Find where the given text appears and provide that cell's center as [x, y] coordinate. 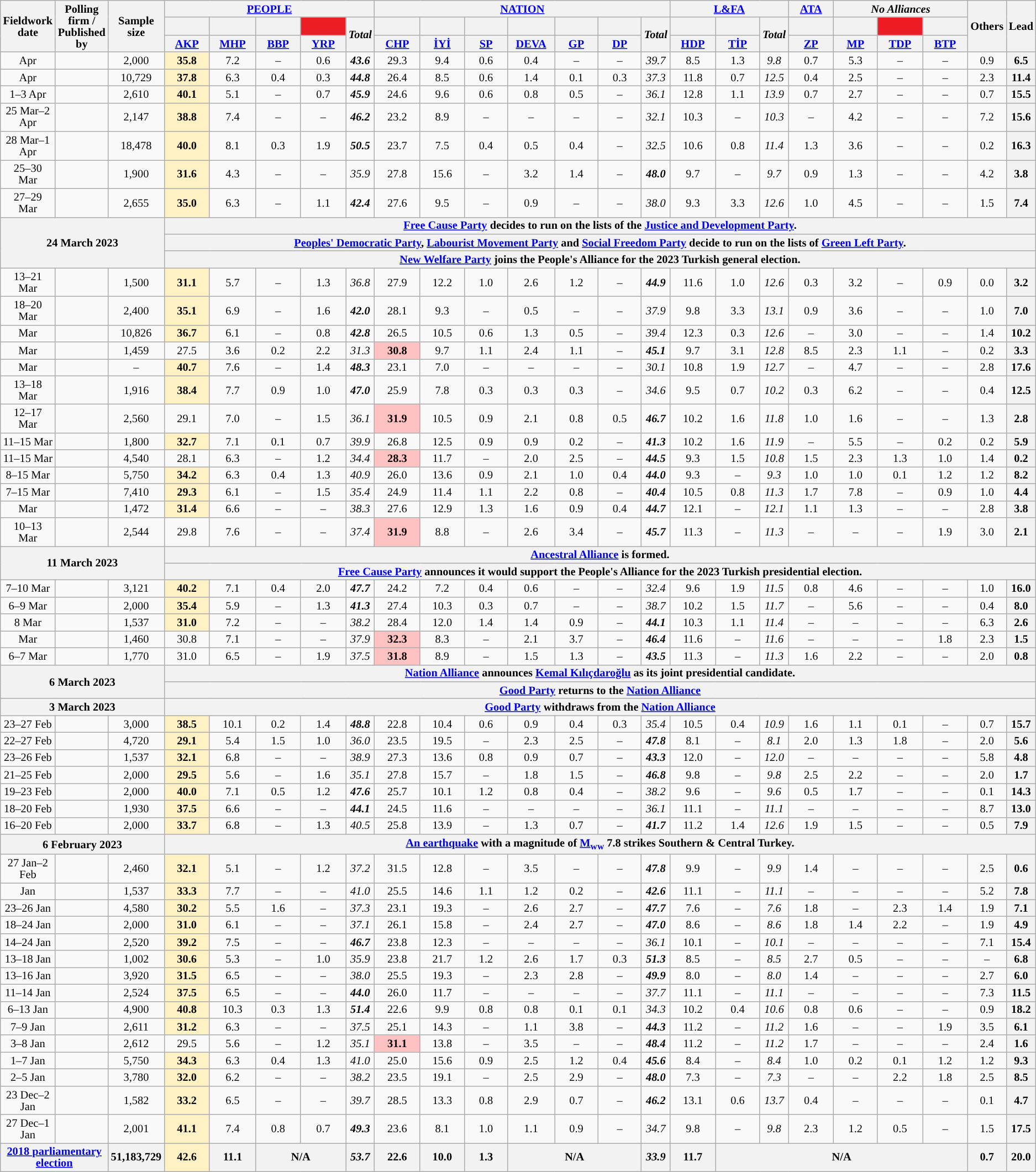
38.8 [187, 117]
26.4 [397, 77]
6 February 2023 [82, 844]
38.4 [187, 390]
25.0 [397, 1061]
44.7 [656, 509]
CHP [397, 43]
49.3 [360, 1129]
41.7 [656, 826]
7–9 Jan [28, 1027]
39.4 [656, 334]
3,000 [136, 724]
10.0 [442, 1157]
23.7 [397, 146]
4.4 [1021, 492]
4.5 [856, 203]
39.9 [360, 441]
3,780 [136, 1078]
AKP [187, 43]
25.7 [397, 791]
18–24 Jan [28, 925]
26.5 [397, 334]
37.4 [360, 532]
51,183,729 [136, 1157]
1,002 [136, 959]
2,001 [136, 1129]
22–27 Feb [28, 740]
7–10 Mar [28, 588]
38.5 [187, 724]
28 Mar–1 Apr [28, 146]
2,524 [136, 992]
43.6 [360, 61]
30.1 [656, 367]
9.4 [442, 61]
12.2 [442, 282]
2018 parliamentary election [54, 1157]
37.8 [187, 77]
48.8 [360, 724]
40.9 [360, 475]
3.1 [738, 350]
10.9 [774, 724]
27.4 [397, 606]
27–29 Mar [28, 203]
24.6 [397, 94]
15.8 [442, 925]
12.9 [442, 509]
2,520 [136, 942]
DEVA [532, 43]
5.7 [232, 282]
31.6 [187, 174]
43.3 [656, 758]
34.4 [360, 459]
6–13 Jan [28, 1010]
Free Cause Party decides to run on the lists of the Justice and Development Party. [600, 225]
8–15 Mar [28, 475]
40.8 [187, 1010]
32.7 [187, 441]
19.5 [442, 740]
44.5 [656, 459]
37.2 [360, 868]
13–18 Mar [28, 390]
30.2 [187, 908]
13.7 [774, 1100]
NATION [523, 9]
An earthquake with a magnitude of Mww 7.8 strikes Southern & Central Turkey. [600, 844]
1,800 [136, 441]
8.8 [442, 532]
2–5 Jan [28, 1078]
16.0 [1021, 588]
25.8 [397, 826]
SP [486, 43]
26.1 [397, 925]
24.2 [397, 588]
Nation Alliance announces Kemal Kılıçdaroğlu as its joint presidential candidate. [600, 673]
33.7 [187, 826]
1–3 Apr [28, 94]
İYİ [442, 43]
25.9 [397, 390]
1,500 [136, 282]
1,460 [136, 639]
17.5 [1021, 1129]
6–7 Mar [28, 656]
1,582 [136, 1100]
40.7 [187, 367]
30.6 [187, 959]
3 March 2023 [82, 707]
31.4 [187, 509]
35.0 [187, 203]
5.2 [987, 891]
4,900 [136, 1010]
34.2 [187, 475]
51.3 [656, 959]
6.9 [232, 311]
44.8 [360, 77]
27.5 [187, 350]
Good Party withdraws from the Nation Alliance [600, 707]
10.4 [442, 724]
1,930 [136, 809]
24.5 [397, 809]
32.3 [397, 639]
20.0 [1021, 1157]
8.3 [442, 639]
2,560 [136, 419]
24.9 [397, 492]
16–20 Feb [28, 826]
2,610 [136, 94]
44.3 [656, 1027]
32.5 [656, 146]
31.2 [187, 1027]
40.1 [187, 94]
24 March 2023 [82, 243]
26.8 [397, 441]
23.6 [397, 1129]
2,655 [136, 203]
27.3 [397, 758]
15.4 [1021, 942]
36.8 [360, 282]
25 Mar–2 Apr [28, 117]
15.5 [1021, 94]
3.4 [577, 532]
Jan [28, 891]
18,478 [136, 146]
40.4 [656, 492]
6.0 [1021, 976]
2,147 [136, 117]
16.3 [1021, 146]
38.9 [360, 758]
2,612 [136, 1043]
43.5 [656, 656]
27 Jan–2 Feb [28, 868]
19–23 Feb [28, 791]
42.0 [360, 311]
8.7 [987, 809]
41.1 [187, 1129]
ATA [811, 9]
27 Dec–1 Jan [28, 1129]
11 March 2023 [82, 563]
DP [619, 43]
4,720 [136, 740]
13.3 [442, 1100]
23 Dec–2 Jan [28, 1100]
27.9 [397, 282]
3,920 [136, 976]
39.2 [187, 942]
HDP [693, 43]
1,472 [136, 509]
Others [987, 26]
3–8 Jan [28, 1043]
7–15 Mar [28, 492]
11–14 Jan [28, 992]
36.7 [187, 334]
PEOPLE [270, 9]
33.3 [187, 891]
45.7 [656, 532]
35.8 [187, 61]
21–25 Feb [28, 775]
45.1 [656, 350]
7,410 [136, 492]
31.8 [397, 656]
37.1 [360, 925]
34.6 [656, 390]
14.6 [442, 891]
13.8 [442, 1043]
BBP [278, 43]
33.9 [656, 1157]
3.7 [577, 639]
3,121 [136, 588]
38.7 [656, 606]
4.8 [1021, 758]
18–20 Mar [28, 311]
8 Mar [28, 622]
1,900 [136, 174]
11.9 [774, 441]
42.4 [360, 203]
13–21 Mar [28, 282]
28.4 [397, 622]
53.7 [360, 1157]
40.2 [187, 588]
10,826 [136, 334]
8.2 [1021, 475]
50.5 [360, 146]
28.3 [397, 459]
ZP [811, 43]
L&FA [729, 9]
YRP [323, 43]
51.4 [360, 1010]
25.1 [397, 1027]
23–26 Feb [28, 758]
Good Party returns to the Nation Alliance [600, 690]
6–9 Mar [28, 606]
14–24 Jan [28, 942]
2,400 [136, 311]
45.6 [656, 1061]
New Welfare Party joins the People's Alliance for the 2023 Turkish general election. [600, 260]
Fieldwork date [28, 26]
25–30 Mar [28, 174]
No Alliances [901, 9]
48.4 [656, 1043]
4.6 [856, 588]
10,729 [136, 77]
Sample size [136, 26]
13–16 Jan [28, 976]
13.0 [1021, 809]
TDP [900, 43]
47.6 [360, 791]
32.0 [187, 1078]
40.5 [360, 826]
10–13 Mar [28, 532]
4,540 [136, 459]
MHP [232, 43]
32.4 [656, 588]
23–26 Jan [28, 908]
33.2 [187, 1100]
36.0 [360, 740]
21.7 [442, 959]
48.3 [360, 367]
37.7 [656, 992]
TİP [738, 43]
46.4 [656, 639]
42.8 [360, 334]
GP [577, 43]
1,459 [136, 350]
2,544 [136, 532]
2,611 [136, 1027]
Ancestral Alliance is formed. [600, 555]
Free Cause Party announces it would support the People's Alliance for the 2023 Turkish presidential election. [600, 571]
18.2 [1021, 1010]
12–17 Mar [28, 419]
BTP [945, 43]
4.9 [1021, 925]
45.9 [360, 94]
22.8 [397, 724]
38.3 [360, 509]
Peoples' Democratic Party, Labourist Movement Party and Social Freedom Party decide to run on the lists of Green Left Party. [600, 242]
13–18 Jan [28, 959]
19.1 [442, 1078]
5.4 [232, 740]
0.0 [987, 282]
46.8 [656, 775]
1–7 Jan [28, 1061]
28.5 [397, 1100]
18–20 Feb [28, 809]
5.8 [987, 758]
23–27 Feb [28, 724]
7.9 [1021, 826]
49.9 [656, 976]
MP [856, 43]
4,580 [136, 908]
17.6 [1021, 367]
1,916 [136, 390]
1,770 [136, 656]
Lead [1021, 26]
Polling firm / Published by [82, 26]
12.7 [774, 367]
44.9 [656, 282]
23.2 [397, 117]
31.3 [360, 350]
6 March 2023 [82, 682]
34.7 [656, 1129]
4.3 [232, 174]
2,460 [136, 868]
29.8 [187, 532]
